Pinpoint the cell where the given text exists, returning its (x, y) midpoint coordinate. 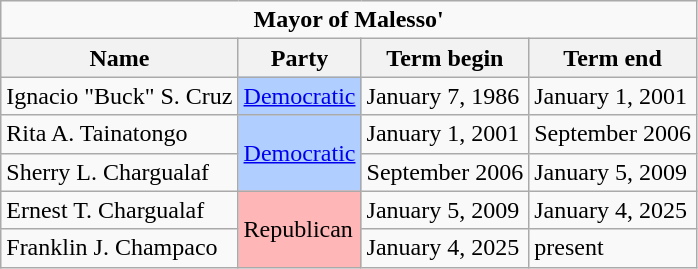
Rita A. Tainatongo (120, 134)
Term begin (445, 58)
Name (120, 58)
Term end (613, 58)
present (613, 248)
Sherry L. Chargualaf (120, 172)
Mayor of Malesso' (349, 20)
January 7, 1986 (445, 96)
Party (300, 58)
Ignacio "Buck" S. Cruz (120, 96)
Ernest T. Chargualaf (120, 210)
Republican (300, 229)
Franklin J. Champaco (120, 248)
